Provide the [x, y] coordinate of the cell's center where the given text is located.  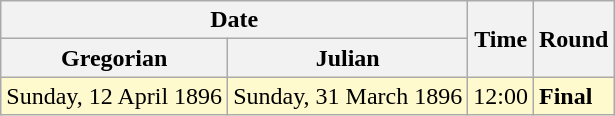
12:00 [501, 96]
Sunday, 31 March 1896 [348, 96]
Time [501, 39]
Gregorian [114, 58]
Julian [348, 58]
Round [573, 39]
Date [234, 20]
Final [573, 96]
Sunday, 12 April 1896 [114, 96]
